Provide the [X, Y] coordinate of the cell's center where the given text is located.  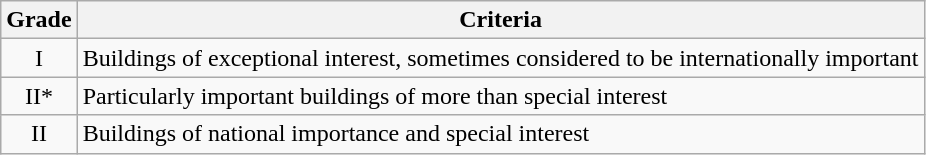
Grade [39, 20]
II* [39, 96]
Buildings of exceptional interest, sometimes considered to be internationally important [500, 58]
Buildings of national importance and special interest [500, 134]
Criteria [500, 20]
Particularly important buildings of more than special interest [500, 96]
II [39, 134]
I [39, 58]
